Find where the given text appears and provide that cell's center as [x, y] coordinate. 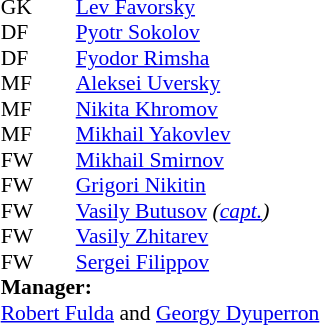
Fyodor Rimsha [198, 58]
Manager: [160, 287]
Vasily Zhitarev [198, 237]
Grigori Nikitin [198, 185]
Aleksei Uversky [198, 83]
Vasily Butusov (capt.) [198, 211]
Sergei Filippov [198, 262]
Pyotr Sokolov [198, 33]
Mikhail Smirnov [198, 160]
Mikhail Yakovlev [198, 135]
Nikita Khromov [198, 109]
